Return the [X, Y] coordinate for the center point of the cell that contains the specified text.  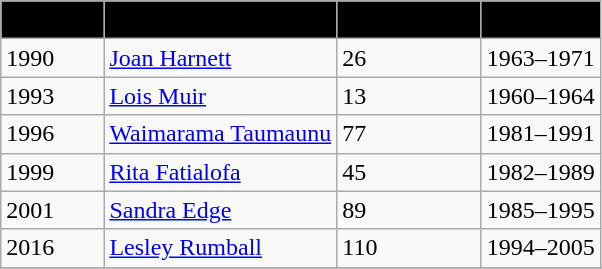
26 [409, 58]
Player [220, 20]
1990 [52, 58]
Lois Muir [220, 96]
1981–1991 [540, 134]
89 [409, 210]
13 [409, 96]
Appearances [409, 20]
2001 [52, 210]
1982–1989 [540, 172]
110 [409, 248]
1996 [52, 134]
Rita Fatialofa [220, 172]
1994–2005 [540, 248]
1960–1964 [540, 96]
Sandra Edge [220, 210]
2016 [52, 248]
1993 [52, 96]
Inducted [52, 20]
Waimarama Taumaunu [220, 134]
1999 [52, 172]
Years [540, 20]
Lesley Rumball [220, 248]
1963–1971 [540, 58]
1985–1995 [540, 210]
Joan Harnett [220, 58]
45 [409, 172]
77 [409, 134]
